Locate the cell with the specified text and output its (x, y) center coordinate. 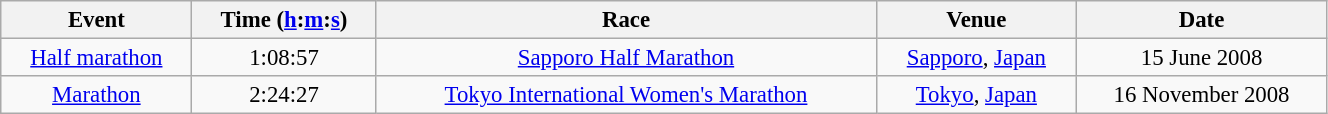
15 June 2008 (1202, 58)
Marathon (96, 95)
1:08:57 (284, 58)
Time (h:m:s) (284, 20)
Half marathon (96, 58)
Date (1202, 20)
Race (626, 20)
Tokyo, Japan (976, 95)
2:24:27 (284, 95)
Venue (976, 20)
Sapporo Half Marathon (626, 58)
Sapporo, Japan (976, 58)
16 November 2008 (1202, 95)
Event (96, 20)
Tokyo International Women's Marathon (626, 95)
